Extract the [x, y] coordinate from the center of the cell holding the provided text.  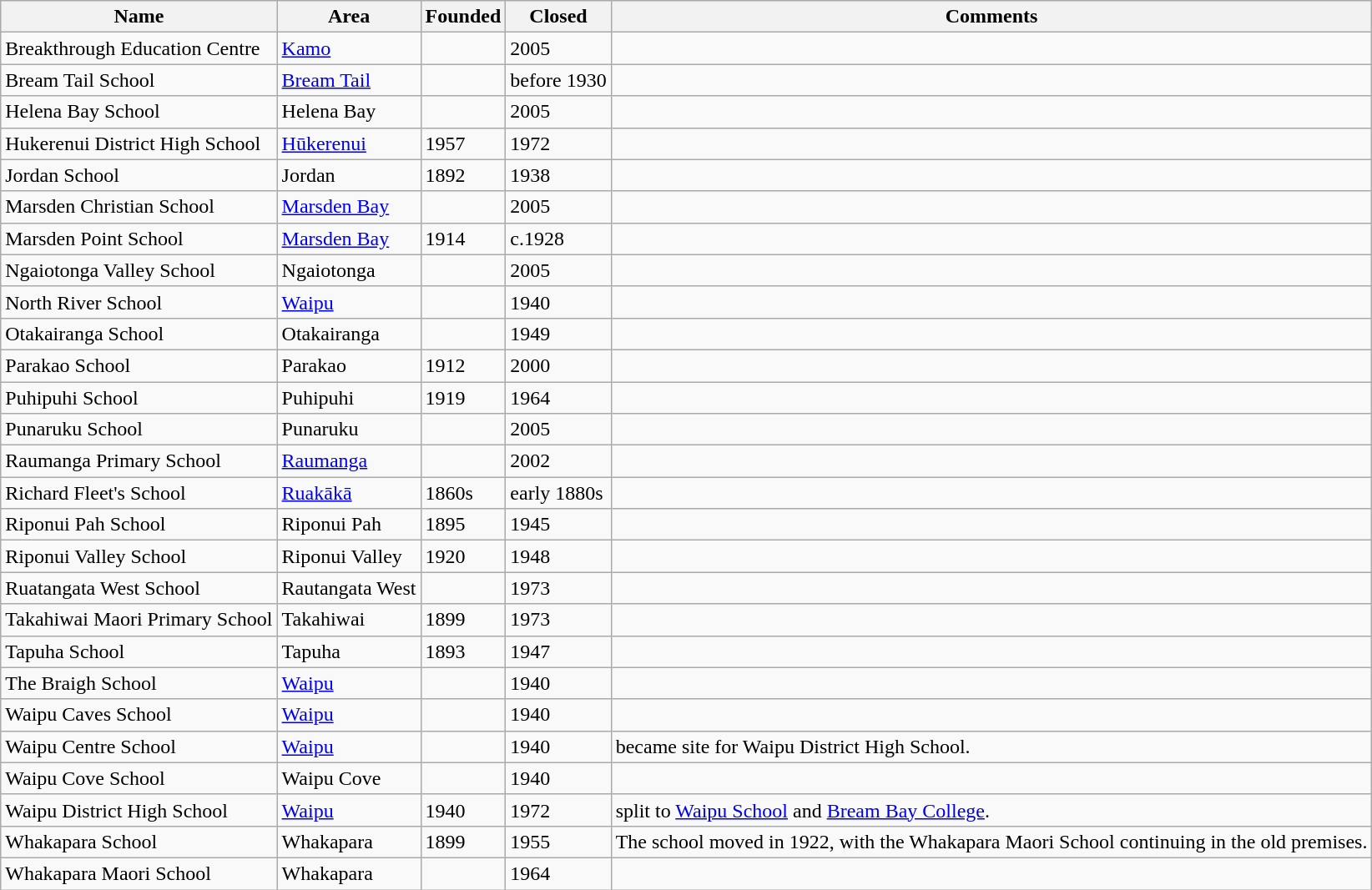
Riponui Pah School [139, 525]
Richard Fleet's School [139, 493]
Raumanga Primary School [139, 461]
2000 [558, 365]
2002 [558, 461]
Marsden Christian School [139, 207]
1938 [558, 175]
Punaruku School [139, 430]
Founded [463, 17]
Riponui Valley [349, 556]
1957 [463, 143]
Takahiwai [349, 620]
Waipu Cove [349, 778]
1919 [463, 398]
1895 [463, 525]
Area [349, 17]
Comments [991, 17]
Hukerenui District High School [139, 143]
1945 [558, 525]
1948 [558, 556]
Whakapara Maori School [139, 873]
early 1880s [558, 493]
1893 [463, 651]
Hūkerenui [349, 143]
Punaruku [349, 430]
The school moved in 1922, with the Whakapara Maori School continuing in the old premises. [991, 842]
Bream Tail [349, 80]
Waipu Cove School [139, 778]
The Braigh School [139, 683]
Jordan School [139, 175]
1920 [463, 556]
Otakairanga [349, 334]
Name [139, 17]
Helena Bay School [139, 112]
Ngaiotonga Valley School [139, 270]
Whakapara School [139, 842]
Bream Tail School [139, 80]
1914 [463, 239]
Helena Bay [349, 112]
Ngaiotonga [349, 270]
1949 [558, 334]
Riponui Pah [349, 525]
Ruatangata West School [139, 588]
Parakao [349, 365]
Tapuha School [139, 651]
Marsden Point School [139, 239]
Parakao School [139, 365]
c.1928 [558, 239]
Raumanga [349, 461]
Kamo [349, 48]
1892 [463, 175]
Otakairanga School [139, 334]
before 1930 [558, 80]
Tapuha [349, 651]
1912 [463, 365]
1947 [558, 651]
split to Waipu School and Bream Bay College. [991, 810]
Puhipuhi [349, 398]
North River School [139, 302]
Ruakākā [349, 493]
1860s [463, 493]
Breakthrough Education Centre [139, 48]
Puhipuhi School [139, 398]
Waipu Caves School [139, 715]
Takahiwai Maori Primary School [139, 620]
Closed [558, 17]
Jordan [349, 175]
Rautangata West [349, 588]
Waipu District High School [139, 810]
became site for Waipu District High School. [991, 747]
Waipu Centre School [139, 747]
1955 [558, 842]
Riponui Valley School [139, 556]
